Determine the (x, y) coordinate at the center of the cell enclosing the given text.  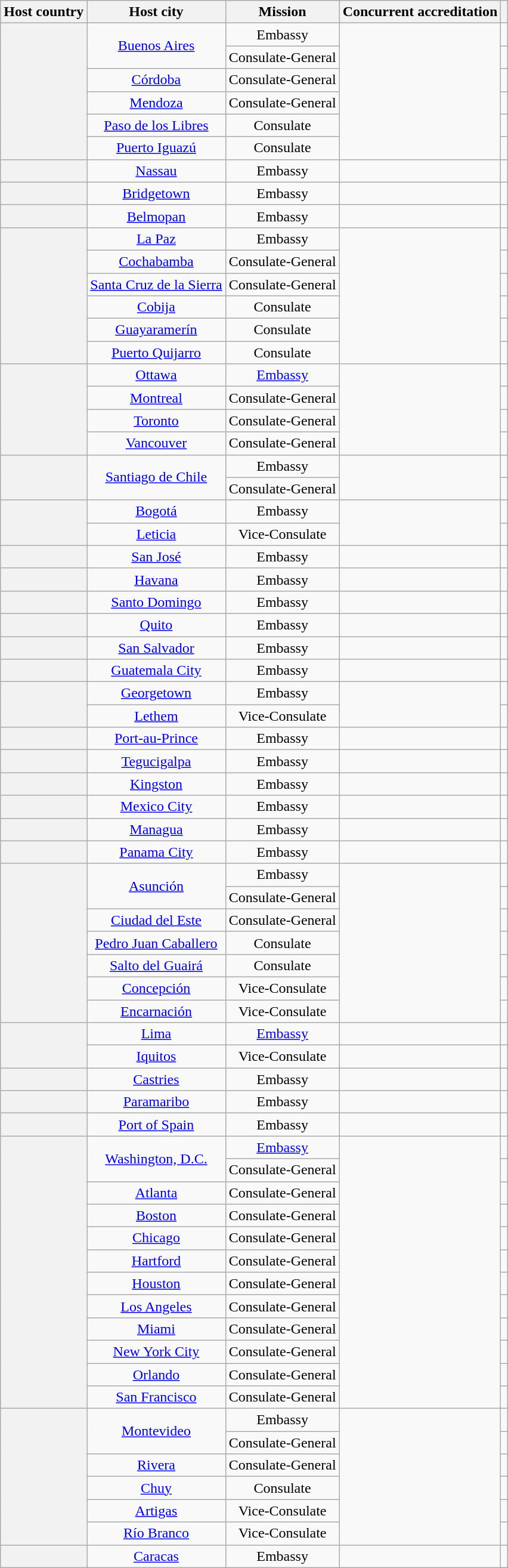
Houston (156, 1283)
Host city (156, 12)
Mexico City (156, 807)
Lima (156, 1034)
Boston (156, 1215)
Rivera (156, 1465)
Nassau (156, 171)
Quito (156, 625)
New York City (156, 1351)
Puerto Iguazú (156, 148)
Iquitos (156, 1057)
Chicago (156, 1238)
Vancouver (156, 443)
Concurrent accreditation (420, 12)
Salto del Guairá (156, 965)
San Francisco (156, 1397)
San José (156, 557)
Paso de los Libres (156, 125)
Georgetown (156, 693)
Lethem (156, 716)
Paramaribo (156, 1102)
Puerto Quijarro (156, 353)
Montevideo (156, 1431)
Cochabamba (156, 261)
Ottawa (156, 375)
Córdoba (156, 80)
Panama City (156, 852)
Port of Spain (156, 1125)
Host country (44, 12)
Leticia (156, 534)
Encarnación (156, 1011)
Artigas (156, 1511)
Los Angeles (156, 1306)
Toronto (156, 421)
Santiago de Chile (156, 477)
Mission (283, 12)
Tegucigalpa (156, 761)
Washington, D.C. (156, 1159)
Santa Cruz de la Sierra (156, 285)
Bridgetown (156, 193)
La Paz (156, 239)
Asunción (156, 886)
Bogotá (156, 511)
Guayaramerín (156, 330)
Castries (156, 1079)
Santo Domingo (156, 602)
Orlando (156, 1374)
Port-au-Prince (156, 739)
Kingston (156, 784)
Ciudad del Este (156, 920)
Mendoza (156, 103)
Pedro Juan Caballero (156, 943)
Montreal (156, 398)
Havana (156, 579)
Río Branco (156, 1533)
Cobija (156, 307)
Hartford (156, 1261)
Caracas (156, 1556)
San Salvador (156, 647)
Guatemala City (156, 671)
Managua (156, 829)
Chuy (156, 1488)
Buenos Aires (156, 46)
Atlanta (156, 1193)
Belmopan (156, 216)
Concepción (156, 988)
Miami (156, 1329)
